Find where the given text appears and provide that cell's center as (x, y) coordinate. 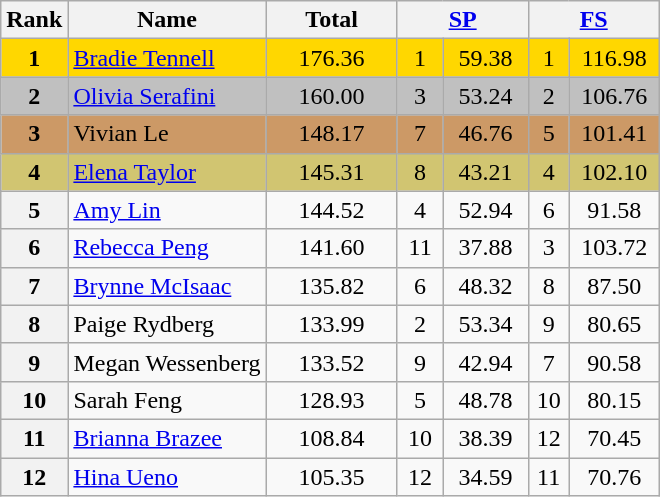
70.76 (614, 477)
105.35 (332, 477)
53.24 (486, 96)
Rank (34, 20)
116.98 (614, 58)
Elena Taylor (167, 172)
59.38 (486, 58)
Vivian Le (167, 134)
Bradie Tennell (167, 58)
Paige Rydberg (167, 324)
103.72 (614, 248)
80.65 (614, 324)
FS (594, 20)
135.82 (332, 286)
Hina Ueno (167, 477)
90.58 (614, 362)
34.59 (486, 477)
Name (167, 20)
SP (462, 20)
87.50 (614, 286)
Total (332, 20)
160.00 (332, 96)
43.21 (486, 172)
91.58 (614, 210)
145.31 (332, 172)
80.15 (614, 400)
148.17 (332, 134)
141.60 (332, 248)
102.10 (614, 172)
106.76 (614, 96)
53.34 (486, 324)
Brynne McIsaac (167, 286)
52.94 (486, 210)
48.32 (486, 286)
101.41 (614, 134)
42.94 (486, 362)
Olivia Serafini (167, 96)
144.52 (332, 210)
Rebecca Peng (167, 248)
37.88 (486, 248)
38.39 (486, 438)
Megan Wessenberg (167, 362)
70.45 (614, 438)
133.52 (332, 362)
48.78 (486, 400)
Sarah Feng (167, 400)
46.76 (486, 134)
176.36 (332, 58)
Brianna Brazee (167, 438)
108.84 (332, 438)
133.99 (332, 324)
128.93 (332, 400)
Amy Lin (167, 210)
